Return the (x, y) coordinate for the center point of the cell that contains the specified text.  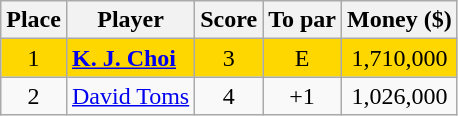
To par (302, 20)
1,710,000 (400, 58)
Money ($) (400, 20)
3 (229, 58)
4 (229, 96)
Player (130, 20)
+1 (302, 96)
Place (34, 20)
E (302, 58)
2 (34, 96)
1,026,000 (400, 96)
1 (34, 58)
K. J. Choi (130, 58)
Score (229, 20)
David Toms (130, 96)
